Determine the [X, Y] coordinate at the center of the cell enclosing the given text.  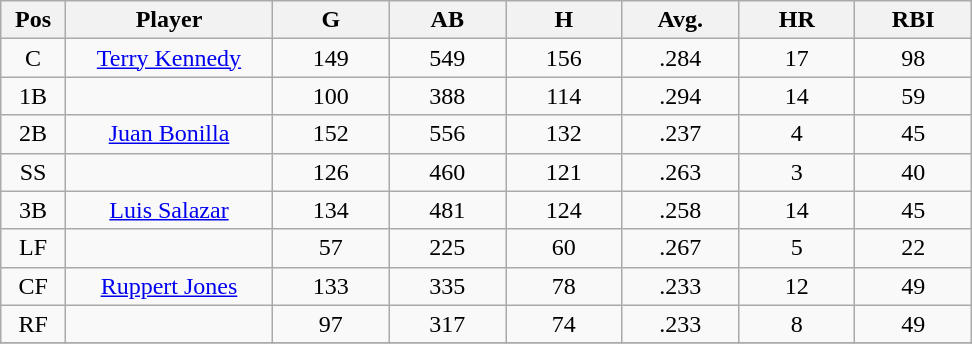
Luis Salazar [168, 210]
SS [34, 172]
.267 [680, 248]
114 [564, 96]
481 [447, 210]
.237 [680, 134]
HR [796, 20]
RBI [914, 20]
74 [564, 324]
225 [447, 248]
G [331, 20]
RF [34, 324]
Pos [34, 20]
C [34, 58]
100 [331, 96]
12 [796, 286]
22 [914, 248]
.284 [680, 58]
97 [331, 324]
59 [914, 96]
.263 [680, 172]
78 [564, 286]
Avg. [680, 20]
Juan Bonilla [168, 134]
317 [447, 324]
134 [331, 210]
Ruppert Jones [168, 286]
57 [331, 248]
.258 [680, 210]
H [564, 20]
3 [796, 172]
Terry Kennedy [168, 58]
4 [796, 134]
549 [447, 58]
98 [914, 58]
8 [796, 324]
149 [331, 58]
.294 [680, 96]
126 [331, 172]
LF [34, 248]
AB [447, 20]
5 [796, 248]
133 [331, 286]
3B [34, 210]
335 [447, 286]
124 [564, 210]
556 [447, 134]
17 [796, 58]
CF [34, 286]
156 [564, 58]
121 [564, 172]
Player [168, 20]
1B [34, 96]
60 [564, 248]
2B [34, 134]
152 [331, 134]
460 [447, 172]
40 [914, 172]
388 [447, 96]
132 [564, 134]
